Extract the [X, Y] coordinate from the center of the cell holding the provided text.  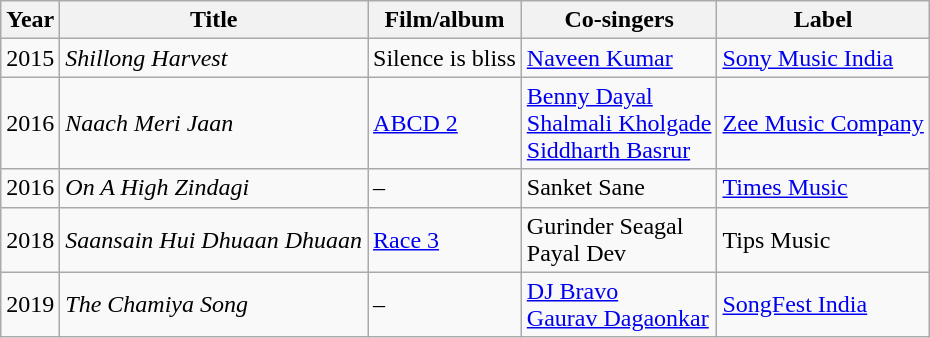
Benny DayalShalmali KholgadeSiddharth Basrur [619, 123]
SongFest India [823, 304]
On A High Zindagi [214, 188]
Gurinder SeagalPayal Dev [619, 240]
Race 3 [445, 240]
ABCD 2 [445, 123]
DJ BravoGaurav Dagaonkar [619, 304]
Naach Meri Jaan [214, 123]
2018 [30, 240]
Silence is bliss [445, 58]
Zee Music Company [823, 123]
Film/album [445, 20]
Co-singers [619, 20]
Tips Music [823, 240]
2019 [30, 304]
Year [30, 20]
The Chamiya Song [214, 304]
Shillong Harvest [214, 58]
Label [823, 20]
Times Music [823, 188]
Sanket Sane [619, 188]
Sony Music India [823, 58]
2015 [30, 58]
Title [214, 20]
Naveen Kumar [619, 58]
Saansain Hui Dhuaan Dhuaan [214, 240]
